Extract the (X, Y) coordinate from the center of the cell holding the provided text.  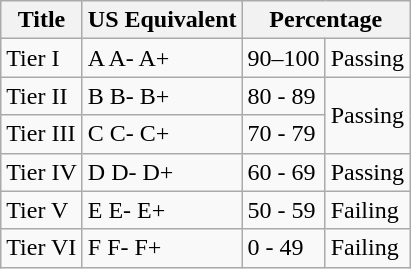
Percentage (326, 20)
80 - 89 (284, 96)
A A- A+ (162, 58)
Tier IV (42, 172)
E E- E+ (162, 210)
C C- C+ (162, 134)
Tier I (42, 58)
0 - 49 (284, 248)
Tier II (42, 96)
90–100 (284, 58)
70 - 79 (284, 134)
50 - 59 (284, 210)
Tier V (42, 210)
US Equivalent (162, 20)
Title (42, 20)
D D- D+ (162, 172)
60 - 69 (284, 172)
Tier III (42, 134)
Tier VI (42, 248)
B B- B+ (162, 96)
F F- F+ (162, 248)
